Extract the (x, y) coordinate from the center of the cell holding the provided text.  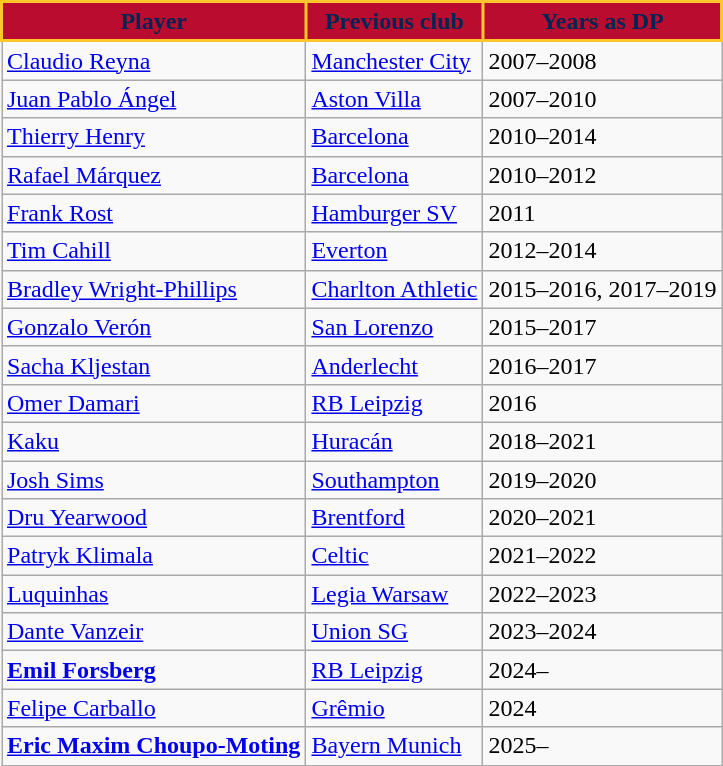
Felipe Carballo (154, 708)
2019–2020 (602, 479)
Patryk Klimala (154, 556)
2016–2017 (602, 365)
Kaku (154, 441)
Union SG (394, 632)
Frank Rost (154, 213)
Years as DP (602, 22)
Tim Cahill (154, 251)
Juan Pablo Ángel (154, 99)
Dru Yearwood (154, 518)
Legia Warsaw (394, 594)
Eric Maxim Choupo-Moting (154, 746)
Bayern Munich (394, 746)
2024– (602, 670)
Bradley Wright-Phillips (154, 289)
Manchester City (394, 60)
Southampton (394, 479)
2016 (602, 403)
Anderlecht (394, 365)
2021–2022 (602, 556)
2015–2016, 2017–2019 (602, 289)
Huracán (394, 441)
Aston Villa (394, 99)
2011 (602, 213)
Hamburger SV (394, 213)
2024 (602, 708)
Thierry Henry (154, 137)
Grêmio (394, 708)
2022–2023 (602, 594)
Brentford (394, 518)
2020–2021 (602, 518)
2007–2010 (602, 99)
2010–2012 (602, 175)
2018–2021 (602, 441)
2010–2014 (602, 137)
Omer Damari (154, 403)
Claudio Reyna (154, 60)
2015–2017 (602, 327)
Sacha Kljestan (154, 365)
Everton (394, 251)
2012–2014 (602, 251)
2007–2008 (602, 60)
Luquinhas (154, 594)
Dante Vanzeir (154, 632)
Charlton Athletic (394, 289)
2023–2024 (602, 632)
Previous club (394, 22)
Celtic (394, 556)
Player (154, 22)
Emil Forsberg (154, 670)
Rafael Márquez (154, 175)
Josh Sims (154, 479)
San Lorenzo (394, 327)
Gonzalo Verón (154, 327)
2025– (602, 746)
